Locate the cell with the specified text and output its [x, y] center coordinate. 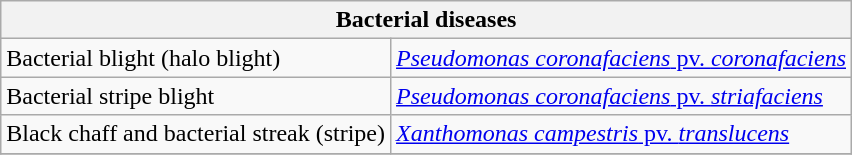
Bacterial stripe blight [196, 96]
Pseudomonas coronafaciens pv. coronafaciens [622, 58]
Bacterial diseases [426, 20]
Pseudomonas coronafaciens pv. striafaciens [622, 96]
Xanthomonas campestris pv. translucens [622, 134]
Black chaff and bacterial streak (stripe) [196, 134]
Bacterial blight (halo blight) [196, 58]
